Return [X, Y] of the center of cell containing provided text 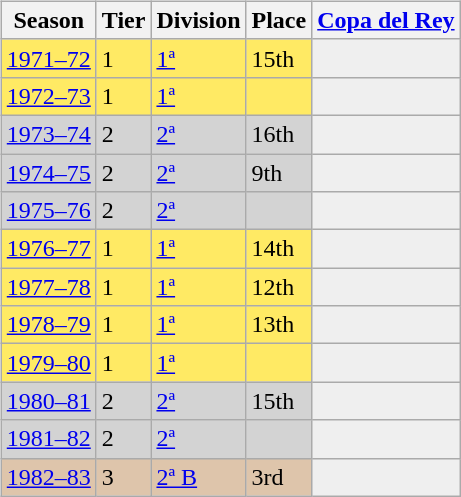
Division [198, 20]
1973–74 [48, 134]
1977–78 [48, 287]
Season [48, 20]
1971–72 [48, 58]
1980–81 [48, 401]
1972–73 [48, 96]
2ª B [198, 477]
1978–79 [48, 325]
1975–76 [48, 211]
1982–83 [48, 477]
3rd [279, 477]
14th [279, 249]
1979–80 [48, 363]
12th [279, 287]
1981–82 [48, 439]
1974–75 [48, 173]
9th [279, 173]
16th [279, 134]
Tier [124, 20]
1976–77 [48, 249]
Copa del Rey [386, 20]
13th [279, 325]
Place [279, 20]
3 [124, 477]
